Provide the [x, y] coordinate of the cell's center where the given text is located.  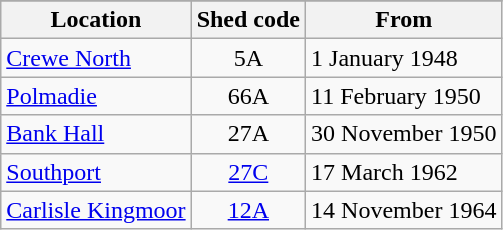
From [404, 20]
17 March 1962 [404, 172]
12A [248, 210]
27C [248, 172]
5A [248, 58]
27A [248, 134]
Polmadie [96, 96]
Shed code [248, 20]
1 January 1948 [404, 58]
14 November 1964 [404, 210]
Crewe North [96, 58]
Location [96, 20]
66A [248, 96]
11 February 1950 [404, 96]
Bank Hall [96, 134]
Southport [96, 172]
Carlisle Kingmoor [96, 210]
30 November 1950 [404, 134]
